Return (x, y) of the center of cell containing provided text 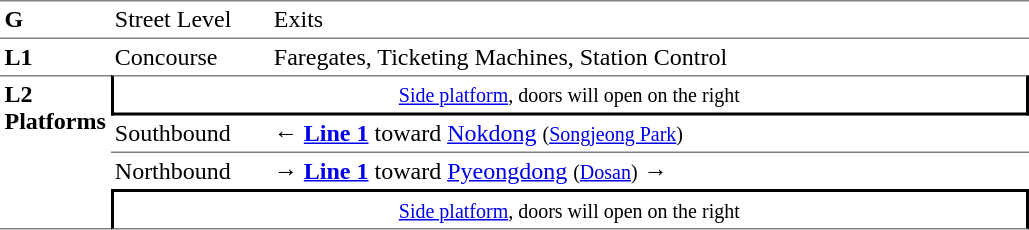
Street Level (190, 20)
L1 (55, 57)
Exits (648, 20)
Southbound (190, 135)
→ Line 1 toward Pyeongdong (Dosan) → (648, 171)
G (55, 20)
← Line 1 toward Nokdong (Songjeong Park) (648, 135)
Faregates, Ticketing Machines, Station Control (648, 57)
L2Platforms (55, 152)
Concourse (190, 57)
Northbound (190, 171)
